Search for the cell housing the specified text and yield its [X, Y] center coordinate. 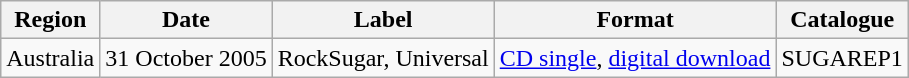
RockSugar, Universal [383, 58]
Format [635, 20]
Label [383, 20]
Date [186, 20]
Australia [50, 58]
SUGAREP1 [842, 58]
CD single, digital download [635, 58]
Catalogue [842, 20]
31 October 2005 [186, 58]
Region [50, 20]
